Return the [X, Y] coordinate for the center point of the cell that contains the specified text.  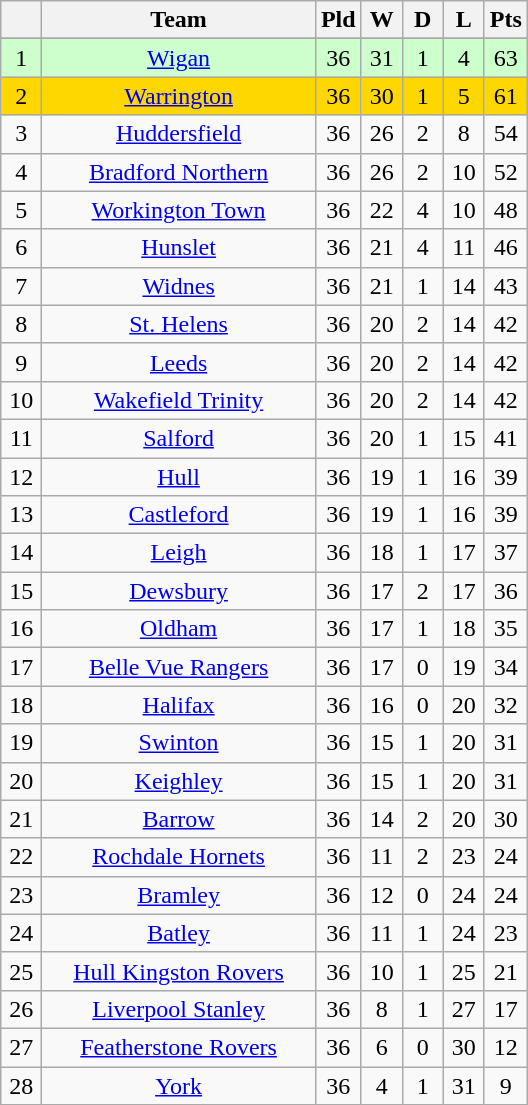
Leeds [179, 362]
61 [506, 96]
Pld [338, 20]
32 [506, 705]
St. Helens [179, 324]
34 [506, 667]
Bradford Northern [179, 172]
54 [506, 134]
37 [506, 553]
48 [506, 210]
Workington Town [179, 210]
46 [506, 248]
Pts [506, 20]
Rochdale Hornets [179, 857]
Batley [179, 933]
Wigan [179, 58]
Castleford [179, 515]
Oldham [179, 629]
Hull Kingston Rovers [179, 971]
W [382, 20]
Team [179, 20]
52 [506, 172]
41 [506, 438]
Hull [179, 477]
Keighley [179, 781]
43 [506, 286]
63 [506, 58]
35 [506, 629]
Widnes [179, 286]
Halifax [179, 705]
3 [22, 134]
Hunslet [179, 248]
Barrow [179, 819]
13 [22, 515]
Dewsbury [179, 591]
Wakefield Trinity [179, 400]
7 [22, 286]
28 [22, 1085]
Belle Vue Rangers [179, 667]
Bramley [179, 895]
York [179, 1085]
L [464, 20]
D [422, 20]
Featherstone Rovers [179, 1047]
Liverpool Stanley [179, 1009]
Swinton [179, 743]
Huddersfield [179, 134]
Leigh [179, 553]
Salford [179, 438]
Warrington [179, 96]
